Determine the (x, y) coordinate at the center of the cell enclosing the given text.  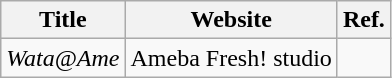
Ameba Fresh! studio (231, 58)
Ref. (364, 20)
Website (231, 20)
Wata@Ame (63, 58)
Title (63, 20)
